Determine the (X, Y) coordinate at the center of the cell enclosing the given text.  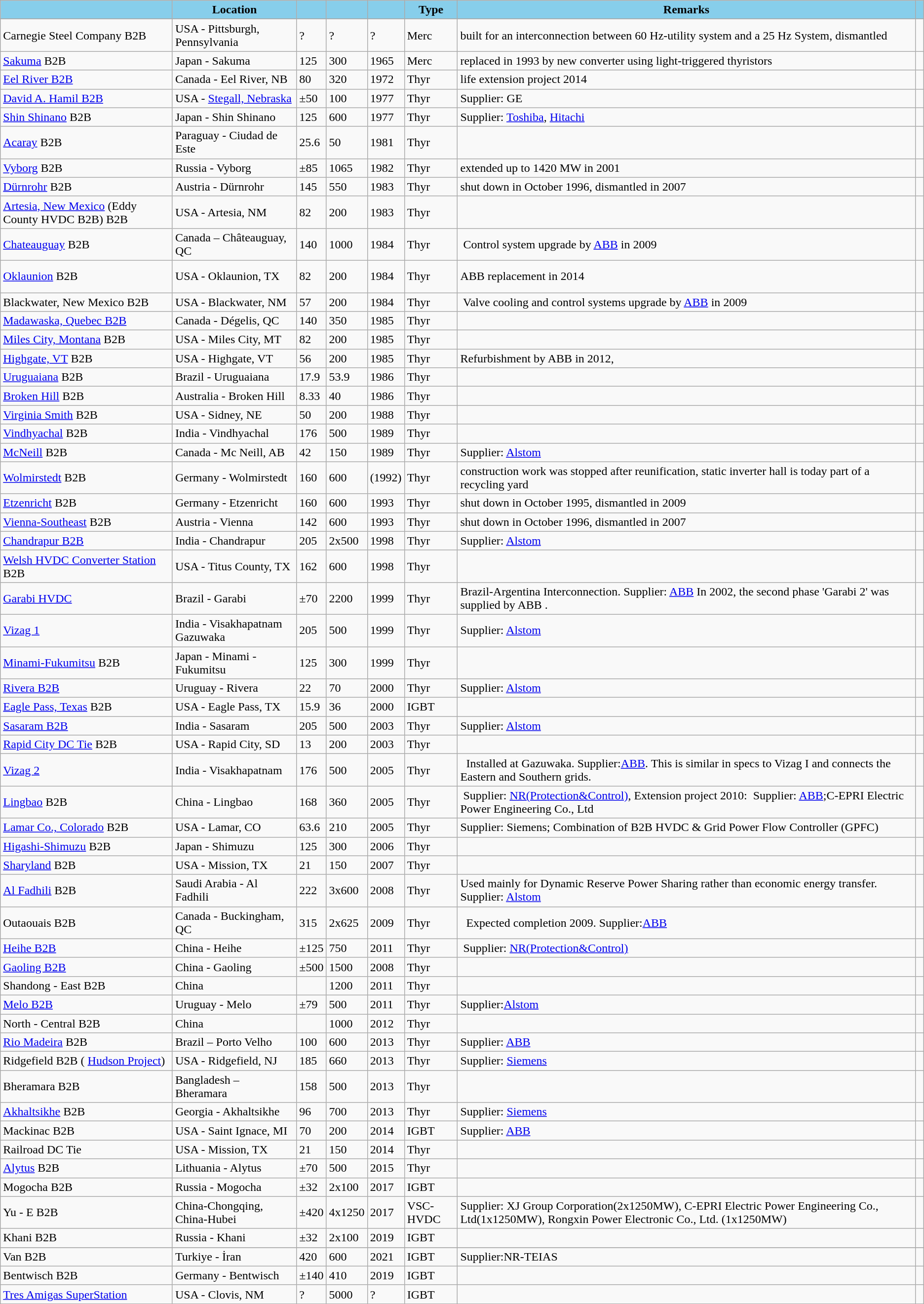
±420 (311, 1213)
Canada – Châteauguay, QC (234, 244)
India - Vindhyachal (234, 434)
1200 (346, 986)
Canada - Dégelis, QC (234, 321)
Etzenricht B2B (87, 503)
63.6 (311, 828)
Virginia Smith B2B (87, 415)
210 (346, 828)
McNeill B2B (87, 452)
Acaray B2B (87, 142)
53.9 (346, 377)
2015 (386, 1168)
Bheramara B2B (87, 1086)
USA - Lamar, CO (234, 828)
700 (346, 1112)
57 (311, 302)
Russia - Vyborg (234, 168)
India - Chandrapur (234, 541)
1965 (386, 61)
Mackinac B2B (87, 1131)
±79 (311, 1004)
USA - Ridgefield, NJ (234, 1061)
±125 (311, 948)
VSC-HVDC (431, 1213)
extended up to 1420 MW in 2001 (686, 168)
China - Heihe (234, 948)
built for an interconnection between 60 Hz-utility system and a 25 Hz System, dismantled (686, 36)
China-Chongqing, China-Hubei (234, 1213)
Al Fadhili B2B (87, 891)
Van B2B (87, 1257)
Japan - Sakuma (234, 61)
315 (311, 922)
±85 (311, 168)
Canada - Buckingham, QC (234, 922)
USA - Stegall, Nebraska (234, 98)
Australia - Broken Hill (234, 396)
Chateauguay B2B (87, 244)
USA - Blackwater, NM (234, 302)
Vizag 1 (87, 630)
2007 (386, 865)
USA - Eagle Pass, TX (234, 707)
350 (346, 321)
±500 (311, 967)
USA - Sidney, NE (234, 415)
Brazil – Porto Velho (234, 1042)
Welsh HVDC Converter Station B2B (87, 566)
Supplier:NR-TEIAS (686, 1257)
USA - Pittsburgh, Pennsylvania (234, 36)
India - Sasaram (234, 726)
replaced in 1993 by new converter using light-triggered thyristors (686, 61)
Germany - Bentwisch (234, 1275)
142 (311, 522)
13 (311, 745)
Shin Shinano B2B (87, 117)
Higashi-Shimuzu B2B (87, 846)
Outaouais B2B (87, 922)
2021 (386, 1257)
1981 (386, 142)
David A. Hamil B2B (87, 98)
Canada - Eel River, NB (234, 79)
USA - Artesia, NM (234, 212)
North - Central B2B (87, 1024)
Oklaunion B2B (87, 277)
Supplier: GE (686, 98)
China - Gaoling (234, 967)
Rapid City DC Tie B2B (87, 745)
158 (311, 1086)
Tres Amigas SuperStation (87, 1294)
Location (234, 10)
Dürnrohr B2B (87, 187)
Vienna-Southeast B2B (87, 522)
1982 (386, 168)
Supplier: NR(Protection&Control) (686, 948)
Germany - Wolmirstedt (234, 478)
Carnegie Steel Company B2B (87, 36)
360 (346, 802)
Brazil - Garabi (234, 598)
Akhaltsikhe B2B (87, 1112)
410 (346, 1275)
320 (346, 79)
Mogocha B2B (87, 1187)
Japan - Minami - Fukumitsu (234, 663)
22 (311, 688)
Vyborg B2B (87, 168)
USA - Clovis, NM (234, 1294)
96 (311, 1112)
Sakuma B2B (87, 61)
USA - Miles City, MT (234, 340)
550 (346, 187)
Gaoling B2B (87, 967)
3x600 (346, 891)
Madawaska, Quebec B2B (87, 321)
Austria - Dürnrohr (234, 187)
Lingbao B2B (87, 802)
Supplier: Siemens; Combination of B2B HVDC & Grid Power Flow Controller (GPFC) (686, 828)
Turkiye - İran (234, 1257)
Georgia - Akhaltsikhe (234, 1112)
25.6 (311, 142)
Eagle Pass, Texas B2B (87, 707)
5000 (346, 1294)
42 (311, 452)
2012 (386, 1024)
15.9 (311, 707)
India - Visakhapatnam Gazuwaka (234, 630)
Used mainly for Dynamic Reserve Power Sharing rather than economic energy transfer. Supplier: Alstom (686, 891)
Type (431, 10)
USA - Oklaunion, TX (234, 277)
Rio Madeira B2B (87, 1042)
4x1250 (346, 1213)
Rivera B2B (87, 688)
Lamar Co., Colorado B2B (87, 828)
750 (346, 948)
Remarks (686, 10)
222 (311, 891)
Heihe B2B (87, 948)
2x500 (346, 541)
1065 (346, 168)
Sharyland B2B (87, 865)
1988 (386, 415)
Expected completion 2009. Supplier:ABB (686, 922)
Alytus B2B (87, 1168)
Artesia, New Mexico (Eddy County HVDC B2B) B2B (87, 212)
±50 (311, 98)
Japan - Shimuzu (234, 846)
Yu - E B2B (87, 1213)
Control system upgrade by ABB in 2009 (686, 244)
Canada - Mc Neill, AB (234, 452)
Blackwater, New Mexico B2B (87, 302)
Highgate, VT B2B (87, 358)
USA - Titus County, TX (234, 566)
168 (311, 802)
Eel River B2B (87, 79)
Supplier: NR(Protection&Control), Extension project 2010: Supplier: ABB;C-EPRI Electric Power Engineering Co., Ltd (686, 802)
India - Visakhapatnam (234, 770)
USA - Saint Ignace, MI (234, 1131)
Sasaram B2B (87, 726)
Melo B2B (87, 1004)
Austria - Vienna (234, 522)
USA - Rapid City, SD (234, 745)
185 (311, 1061)
Uruguay - Rivera (234, 688)
80 (311, 79)
660 (346, 1061)
Bentwisch B2B (87, 1275)
construction work was stopped after reunification, static inverter hall is today part of a recycling yard (686, 478)
Refurbishment by ABB in 2012, (686, 358)
Chandrapur B2B (87, 541)
Broken Hill B2B (87, 396)
Vindhyachal B2B (87, 434)
2200 (346, 598)
Saudi Arabia - Al Fadhili (234, 891)
8.33 (311, 396)
Bangladesh – Bheramara (234, 1086)
Vizag 2 (87, 770)
Minami-Fukumitsu B2B (87, 663)
1972 (386, 79)
56 (311, 358)
China - Lingbao (234, 802)
ABB replacement in 2014 (686, 277)
Russia - Mogocha (234, 1187)
Ridgefield B2B ( Hudson Project) (87, 1061)
USA - Highgate, VT (234, 358)
36 (346, 707)
Brazil - Uruguaiana (234, 377)
162 (311, 566)
shut down in October 1995, dismantled in 2009 (686, 503)
Khani B2B (87, 1238)
1500 (346, 967)
2009 (386, 922)
Miles City, Montana B2B (87, 340)
Valve cooling and control systems upgrade by ABB in 2009 (686, 302)
Germany - Etzenricht (234, 503)
Supplier:Alstom (686, 1004)
Garabi HVDC (87, 598)
Russia - Khani (234, 1238)
Japan - Shin Shinano (234, 117)
2x625 (346, 922)
145 (311, 187)
Railroad DC Tie (87, 1149)
420 (311, 1257)
Brazil-Argentina Interconnection. Supplier: ABB In 2002, the second phase 'Garabi 2' was supplied by ABB . (686, 598)
Wolmirstedt B2B (87, 478)
±140 (311, 1275)
Paraguay - Ciudad de Este (234, 142)
(1992) (386, 478)
life extension project 2014 (686, 79)
Lithuania - Alytus (234, 1168)
Supplier: Toshiba, Hitachi (686, 117)
Supplier: XJ Group Corporation(2x1250MW), C-EPRI Electric Power Engineering Co., Ltd(1x1250MW), Rongxin Power Electronic Co., Ltd. (1x1250MW) (686, 1213)
2006 (386, 846)
Installed at Gazuwaka. Supplier:ABB. This is similar in specs to Vizag I and connects the Eastern and Southern grids. (686, 770)
Uruguaiana B2B (87, 377)
Uruguay - Melo (234, 1004)
17.9 (311, 377)
40 (346, 396)
Shandong - East B2B (87, 986)
